Return (X, Y) of the center of cell containing provided text 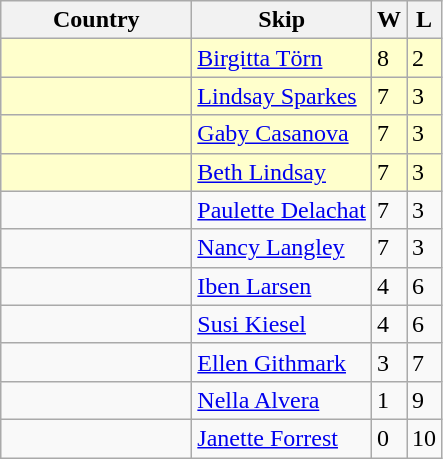
Gaby Casanova (282, 134)
9 (424, 400)
Skip (282, 20)
2 (424, 58)
Iben Larsen (282, 286)
8 (388, 58)
Lindsay Sparkes (282, 96)
W (388, 20)
L (424, 20)
Janette Forrest (282, 438)
1 (388, 400)
0 (388, 438)
Country (96, 20)
Susi Kiesel (282, 324)
Paulette Delachat (282, 210)
Nancy Langley (282, 248)
10 (424, 438)
Birgitta Törn (282, 58)
Beth Lindsay (282, 172)
Nella Alvera (282, 400)
Ellen Githmark (282, 362)
